Determine the (x, y) coordinate at the center of the cell enclosing the given text.  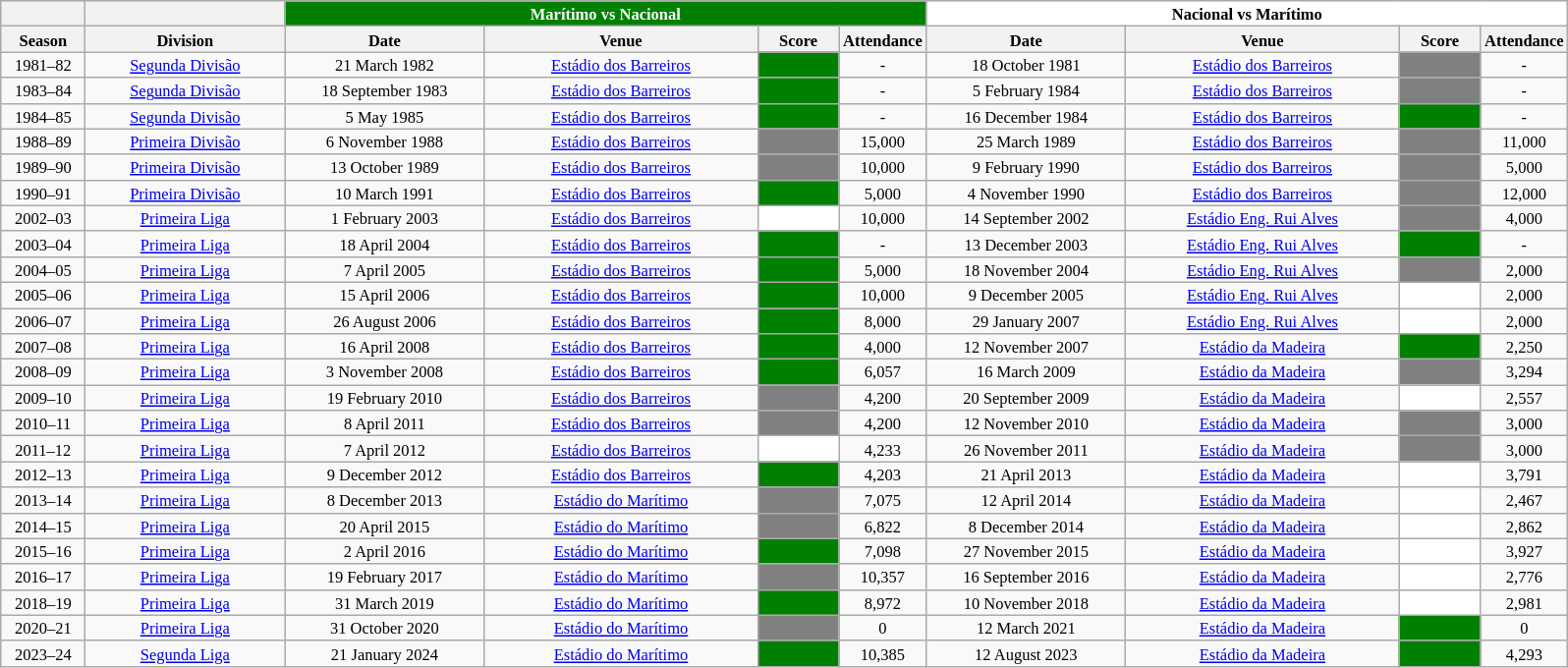
1988–89 (43, 141)
25 March 1989 (1026, 141)
2005–06 (43, 295)
16 April 2008 (385, 347)
4 November 1990 (1026, 193)
13 October 1989 (385, 167)
31 March 2019 (385, 602)
10,357 (882, 577)
21 April 2013 (1026, 474)
4,203 (882, 474)
2,981 (1525, 602)
19 February 2017 (385, 577)
Nacional vs Marítimo (1248, 14)
2 April 2016 (385, 551)
2018–19 (43, 602)
3,791 (1525, 474)
1983–84 (43, 90)
18 October 1981 (1026, 65)
2007–08 (43, 347)
7,098 (882, 551)
2,557 (1525, 398)
7 April 2012 (385, 449)
Marítimo vs Nacional (605, 14)
16 March 2009 (1026, 372)
6 November 1988 (385, 141)
2009–10 (43, 398)
2015–16 (43, 551)
2,862 (1525, 526)
3,927 (1525, 551)
2020–21 (43, 628)
2,467 (1525, 500)
2013–14 (43, 500)
16 December 1984 (1026, 116)
21 January 2024 (385, 653)
6,057 (882, 372)
2002–03 (43, 218)
27 November 2015 (1026, 551)
26 November 2011 (1026, 449)
18 November 2004 (1026, 269)
5 May 1985 (385, 116)
21 March 1982 (385, 65)
8 December 2013 (385, 500)
8,000 (882, 321)
2023–24 (43, 653)
10 March 1991 (385, 193)
9 December 2012 (385, 474)
16 September 2016 (1026, 577)
19 February 2010 (385, 398)
7,075 (882, 500)
2003–04 (43, 244)
10,385 (882, 653)
1990–91 (43, 193)
31 October 2020 (385, 628)
13 December 2003 (1026, 244)
12,000 (1525, 193)
1 February 2003 (385, 218)
Season (43, 39)
6,822 (882, 526)
8,972 (882, 602)
8 April 2011 (385, 423)
Division (185, 39)
15,000 (882, 141)
10 November 2018 (1026, 602)
29 January 2007 (1026, 321)
18 April 2004 (385, 244)
20 September 2009 (1026, 398)
12 November 2010 (1026, 423)
9 February 1990 (1026, 167)
18 September 1983 (385, 90)
4,293 (1525, 653)
3,294 (1525, 372)
14 September 2002 (1026, 218)
2,250 (1525, 347)
2008–09 (43, 372)
2004–05 (43, 269)
26 August 2006 (385, 321)
2011–12 (43, 449)
5 February 1984 (1026, 90)
2012–13 (43, 474)
4,233 (882, 449)
12 August 2023 (1026, 653)
8 December 2014 (1026, 526)
11,000 (1525, 141)
1989–90 (43, 167)
1984–85 (43, 116)
20 April 2015 (385, 526)
2006–07 (43, 321)
12 April 2014 (1026, 500)
2010–11 (43, 423)
2014–15 (43, 526)
2,776 (1525, 577)
15 April 2006 (385, 295)
9 December 2005 (1026, 295)
7 April 2005 (385, 269)
Segunda Liga (185, 653)
12 March 2021 (1026, 628)
2016–17 (43, 577)
3 November 2008 (385, 372)
12 November 2007 (1026, 347)
1981–82 (43, 65)
